Determine the (x, y) coordinate at the center of the cell enclosing the given text.  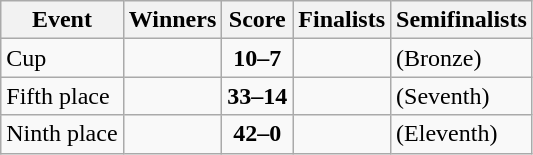
Fifth place (62, 96)
(Bronze) (462, 58)
42–0 (258, 134)
10–7 (258, 58)
Semifinalists (462, 20)
Event (62, 20)
Ninth place (62, 134)
33–14 (258, 96)
Winners (172, 20)
Finalists (342, 20)
(Eleventh) (462, 134)
Cup (62, 58)
(Seventh) (462, 96)
Score (258, 20)
